Detect which cell encompasses the target text, then output its (x, y) center coordinate. 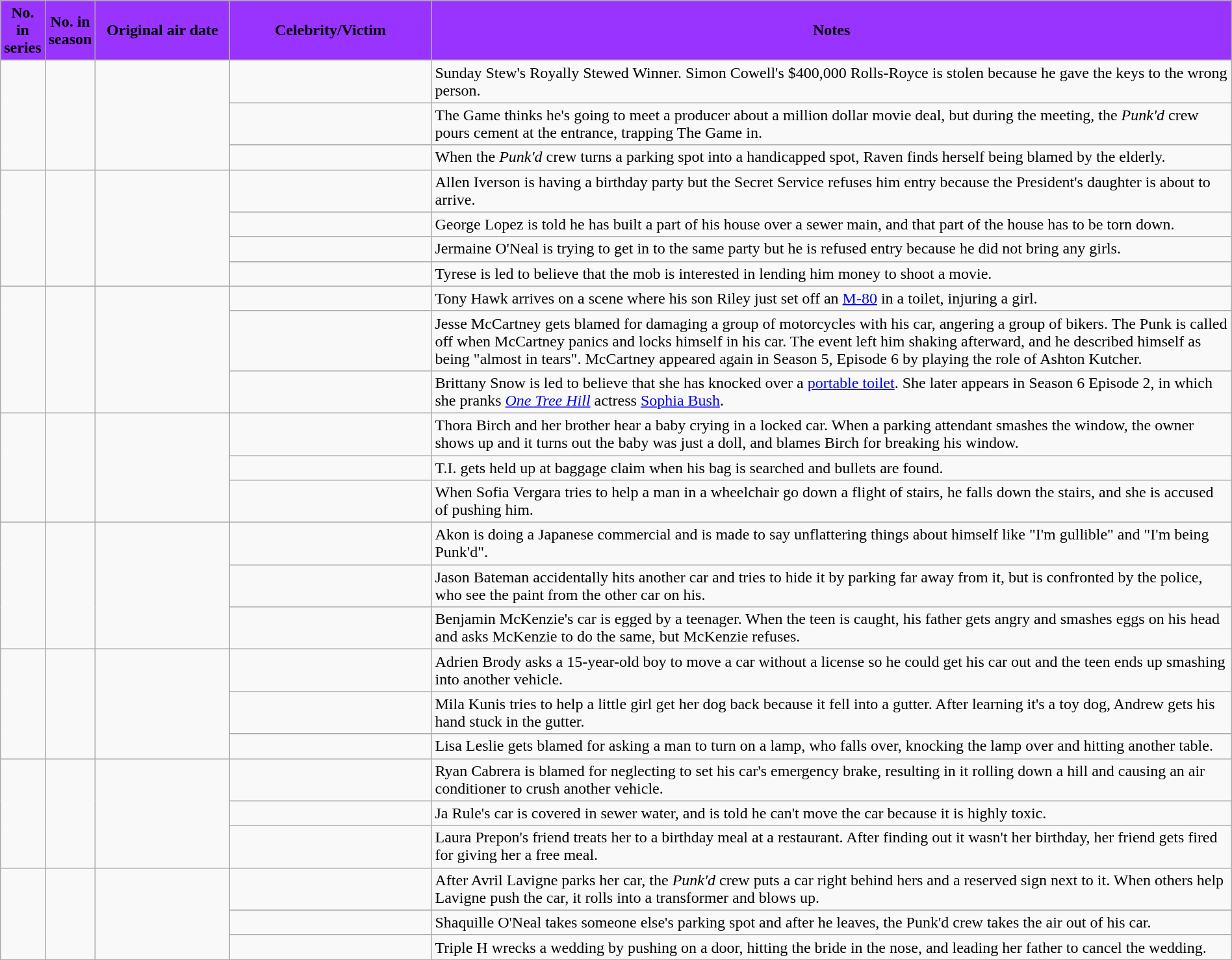
Celebrity/Victim (330, 31)
Original air date (162, 31)
Notes (832, 31)
When Sofia Vergara tries to help a man in a wheelchair go down a flight of stairs, he falls down the stairs, and she is accused of pushing him. (832, 502)
Tony Hawk arrives on a scene where his son Riley just set off an M-80 in a toilet, injuring a girl. (832, 298)
Adrien Brody asks a 15-year-old boy to move a car without a license so he could get his car out and the teen ends up smashing into another vehicle. (832, 671)
Triple H wrecks a wedding by pushing on a door, hitting the bride in the nose, and leading her father to cancel the wedding. (832, 947)
Jermaine O'Neal is trying to get in to the same party but he is refused entry because he did not bring any girls. (832, 249)
Tyrese is led to believe that the mob is interested in lending him money to shoot a movie. (832, 274)
George Lopez is told he has built a part of his house over a sewer main, and that part of the house has to be torn down. (832, 224)
Lisa Leslie gets blamed for asking a man to turn on a lamp, who falls over, knocking the lamp over and hitting another table. (832, 746)
T.I. gets held up at baggage claim when his bag is searched and bullets are found. (832, 467)
Sunday Stew's Royally Stewed Winner. Simon Cowell's $400,000 Rolls-Royce is stolen because he gave the keys to the wrong person. (832, 82)
Ja Rule's car is covered in sewer water, and is told he can't move the car because it is highly toxic. (832, 813)
When the Punk'd crew turns a parking spot into a handicapped spot, Raven finds herself being blamed by the elderly. (832, 157)
No. inseries (23, 31)
Shaquille O'Neal takes someone else's parking spot and after he leaves, the Punk'd crew takes the air out of his car. (832, 922)
Akon is doing a Japanese commercial and is made to say unflattering things about himself like "I'm gullible" and "I'm being Punk'd". (832, 543)
Allen Iverson is having a birthday party but the Secret Service refuses him entry because the President's daughter is about to arrive. (832, 191)
No. inseason (70, 31)
